Capture the cell that displays the provided text and extract its (x, y) central coordinate. 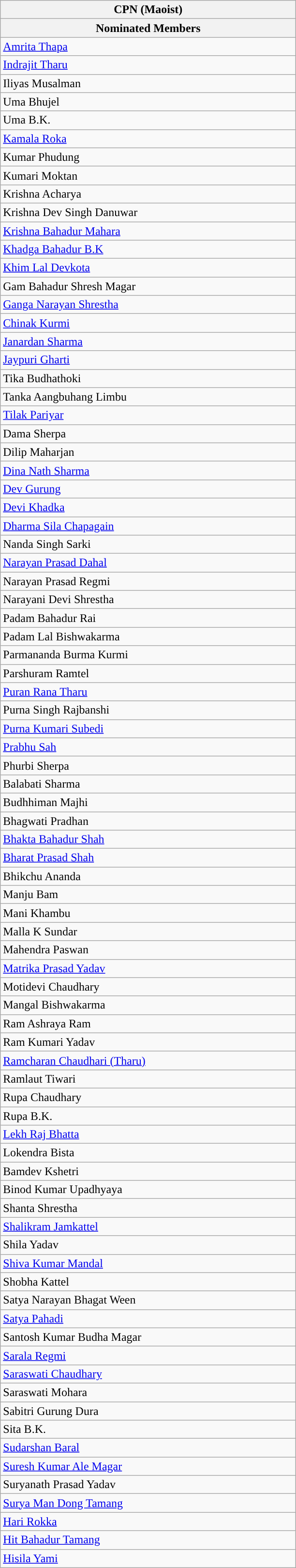
Tanka Aangbuhang Limbu (148, 397)
Jaypuri Gharti (148, 360)
Chinak Kurmi (148, 323)
Surya Man Dong Tamang (148, 1503)
Shila Yadav (148, 1245)
Narayani Devi Shrestha (148, 600)
Mani Khambu (148, 913)
Narayan Prasad Dahal (148, 563)
Gam Bahadur Shresh Magar (148, 286)
Sabitri Gurung Dura (148, 1411)
Purna Kumari Subedi (148, 729)
Dama Sherpa (148, 434)
Shiva Kumar Mandal (148, 1263)
Janardan Sharma (148, 342)
Lekh Raj Bhatta (148, 1134)
Bhagwati Pradhan (148, 821)
Suryanath Prasad Yadav (148, 1485)
Krishna Bahadur Mahara (148, 231)
Uma B.K. (148, 120)
Bharat Prasad Shah (148, 858)
Saraswati Mohara (148, 1392)
Matrika Prasad Yadav (148, 968)
Ramcharan Chaudhari (Tharu) (148, 1060)
Satya Narayan Bhagat Ween (148, 1300)
Ram Kumari Yadav (148, 1042)
Dina Nath Sharma (148, 470)
Sudarshan Baral (148, 1448)
Nominated Members (148, 28)
Parmananda Burma Kurmi (148, 655)
Hit Bahadur Tamang (148, 1540)
Budhhiman Majhi (148, 802)
Khadga Bahadur B.K (148, 249)
Uma Bhujel (148, 102)
Lokendra Bista (148, 1153)
Sita B.K. (148, 1429)
Khim Lal Devkota (148, 268)
Saraswati Chaudhary (148, 1374)
Balabati Sharma (148, 784)
Dilip Maharjan (148, 452)
Dev Gurung (148, 489)
Kumar Phudung (148, 157)
Narayan Prasad Regmi (148, 581)
Purna Singh Rajbanshi (148, 710)
Shalikram Jamkattel (148, 1226)
Motidevi Chaudhary (148, 987)
Ram Ashraya Ram (148, 1024)
Amrita Thapa (148, 47)
Binod Kumar Upadhyaya (148, 1190)
Padam Lal Bishwakarma (148, 637)
Sarala Regmi (148, 1355)
Mangal Bishwakarma (148, 1005)
Suresh Kumar Ale Magar (148, 1466)
CPN (Maoist) (148, 10)
Bamdev Kshetri (148, 1171)
Rupa B.K. (148, 1116)
Rupa Chaudhary (148, 1097)
Mahendra Paswan (148, 950)
Tika Budhathoki (148, 378)
Nanda Singh Sarki (148, 544)
Malla K Sundar (148, 931)
Kumari Moktan (148, 175)
Bhakta Bahadur Shah (148, 839)
Ganga Narayan Shrestha (148, 305)
Puran Rana Tharu (148, 692)
Bhikchu Ananda (148, 876)
Dharma Sila Chapagain (148, 526)
Phurbi Sherpa (148, 765)
Iliyas Musalman (148, 83)
Indrajit Tharu (148, 65)
Krishna Dev Singh Danuwar (148, 212)
Hari Rokka (148, 1521)
Prabhu Sah (148, 747)
Satya Pahadi (148, 1319)
Tilak Pariyar (148, 415)
Padam Bahadur Rai (148, 618)
Ramlaut Tiwari (148, 1079)
Shanta Shrestha (148, 1208)
Shobha Kattel (148, 1282)
Santosh Kumar Budha Magar (148, 1337)
Krishna Acharya (148, 194)
Hisila Yami (148, 1558)
Manju Bam (148, 895)
Parshuram Ramtel (148, 673)
Kamala Roka (148, 139)
Devi Khadka (148, 507)
